Search for the cell housing the specified text and yield its (X, Y) center coordinate. 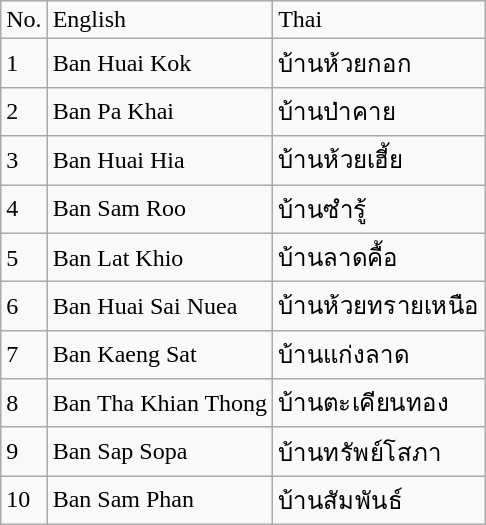
Ban Pa Khai (160, 112)
Ban Huai Hia (160, 160)
10 (24, 500)
3 (24, 160)
Ban Sam Phan (160, 500)
Ban Lat Khio (160, 258)
Ban Kaeng Sat (160, 354)
บ้านห้วยทรายเหนือ (379, 306)
8 (24, 404)
Ban Sam Roo (160, 208)
บ้านห้วยเฮี้ย (379, 160)
บ้านตะเคียนทอง (379, 404)
Ban Tha Khian Thong (160, 404)
Thai (379, 20)
5 (24, 258)
4 (24, 208)
บ้านห้วยกอก (379, 64)
บ้านแก่งลาด (379, 354)
บ้านป่าคาย (379, 112)
6 (24, 306)
บ้านลาดคื้อ (379, 258)
No. (24, 20)
Ban Huai Kok (160, 64)
1 (24, 64)
9 (24, 452)
English (160, 20)
Ban Huai Sai Nuea (160, 306)
บ้านซำรู้ (379, 208)
2 (24, 112)
บ้านสัมพันธ์ (379, 500)
7 (24, 354)
บ้านทรัพย์โสภา (379, 452)
Ban Sap Sopa (160, 452)
